Return [X, Y] of the center of cell containing provided text 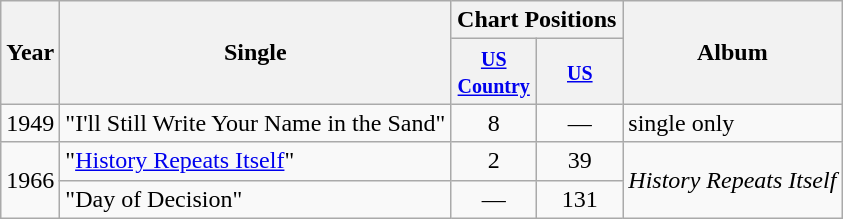
2 [494, 161]
Single [256, 52]
8 [494, 123]
1966 [30, 180]
Album [732, 52]
US Country [494, 72]
US [580, 72]
Year [30, 52]
single only [732, 123]
"I'll Still Write Your Name in the Sand" [256, 123]
1949 [30, 123]
"History Repeats Itself" [256, 161]
"Day of Decision" [256, 199]
131 [580, 199]
39 [580, 161]
Chart Positions [537, 20]
History Repeats Itself [732, 180]
